Determine the (x, y) coordinate at the center of the cell enclosing the given text.  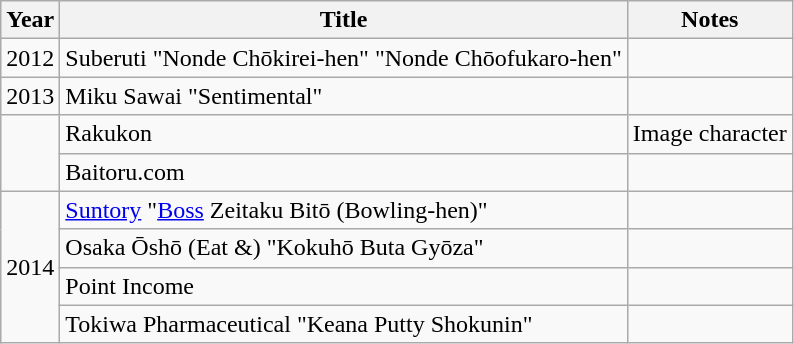
2013 (30, 96)
Suberuti "Nonde Chōkirei-hen" "Nonde Chōofukaro-hen" (344, 58)
2014 (30, 267)
Image character (710, 134)
Osaka Ōshō (Eat &) "Kokuhō Buta Gyōza" (344, 248)
2012 (30, 58)
Rakukon (344, 134)
Baitoru.com (344, 172)
Title (344, 20)
Suntory "Boss Zeitaku Bitō (Bowling-hen)" (344, 210)
Miku Sawai "Sentimental" (344, 96)
Year (30, 20)
Tokiwa Pharmaceutical "Keana Putty Shokunin" (344, 324)
Point Income (344, 286)
Notes (710, 20)
